Capture the cell that displays the provided text and extract its (X, Y) central coordinate. 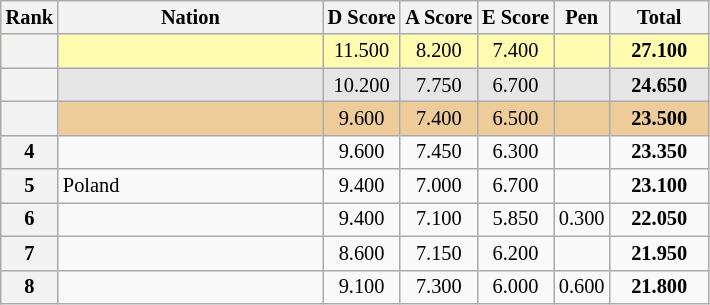
0.600 (582, 287)
7.100 (438, 219)
10.200 (362, 85)
6 (30, 219)
7.000 (438, 186)
D Score (362, 17)
8.200 (438, 51)
24.650 (659, 85)
7.750 (438, 85)
E Score (516, 17)
6.300 (516, 152)
5 (30, 186)
8.600 (362, 253)
7.300 (438, 287)
23.500 (659, 118)
21.950 (659, 253)
7 (30, 253)
6.200 (516, 253)
23.100 (659, 186)
4 (30, 152)
21.800 (659, 287)
6.500 (516, 118)
A Score (438, 17)
22.050 (659, 219)
Total (659, 17)
6.000 (516, 287)
Pen (582, 17)
7.450 (438, 152)
Rank (30, 17)
9.100 (362, 287)
5.850 (516, 219)
8 (30, 287)
23.350 (659, 152)
11.500 (362, 51)
27.100 (659, 51)
7.150 (438, 253)
Poland (190, 186)
Nation (190, 17)
0.300 (582, 219)
